Detect which cell encompasses the target text, then output its (x, y) center coordinate. 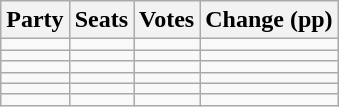
Seats (101, 20)
Votes (167, 20)
Change (pp) (269, 20)
Party (35, 20)
